Determine the [x, y] coordinate at the center of the cell enclosing the given text.  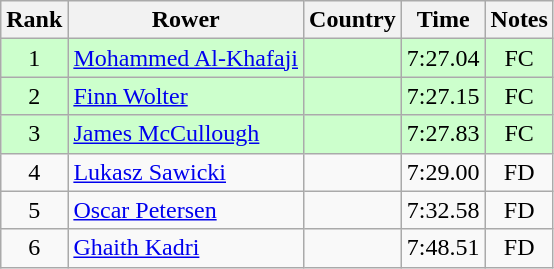
4 [34, 172]
7:27.83 [443, 134]
7:27.15 [443, 96]
James McCullough [186, 134]
6 [34, 248]
Mohammed Al-Khafaji [186, 58]
Rank [34, 20]
Country [353, 20]
Rower [186, 20]
7:27.04 [443, 58]
Time [443, 20]
1 [34, 58]
7:32.58 [443, 210]
3 [34, 134]
Oscar Petersen [186, 210]
7:29.00 [443, 172]
Ghaith Kadri [186, 248]
Finn Wolter [186, 96]
Lukasz Sawicki [186, 172]
Notes [519, 20]
2 [34, 96]
7:48.51 [443, 248]
5 [34, 210]
